Extract the (x, y) coordinate from the center of the cell holding the provided text.  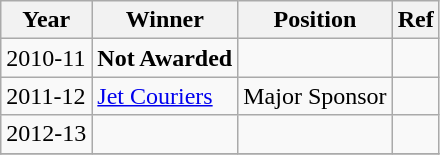
Ref (416, 20)
Year (46, 20)
Jet Couriers (165, 96)
Position (315, 20)
2010-11 (46, 58)
Not Awarded (165, 58)
Major Sponsor (315, 96)
2011-12 (46, 96)
2012-13 (46, 134)
Winner (165, 20)
